Output the [x, y] coordinate of the center of the cell containing the given text.  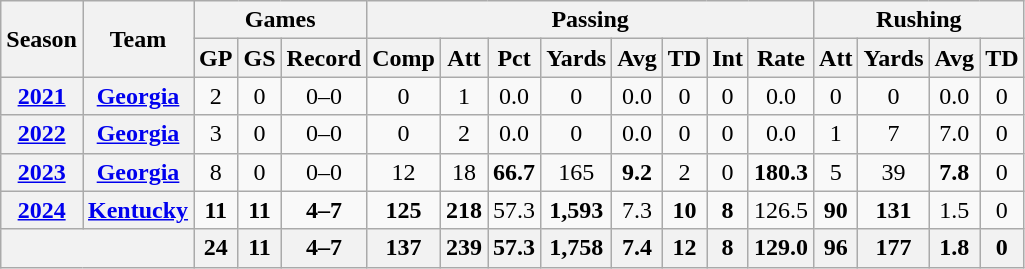
1,758 [576, 248]
GS [260, 58]
Comp [404, 58]
7.0 [954, 134]
GP [216, 58]
Pct [514, 58]
10 [684, 210]
Passing [590, 20]
Rate [780, 58]
Games [280, 20]
239 [464, 248]
3 [216, 134]
5 [836, 172]
Kentucky [138, 210]
96 [836, 248]
1.8 [954, 248]
2023 [42, 172]
7 [894, 134]
1,593 [576, 210]
9.2 [638, 172]
7.3 [638, 210]
2021 [42, 96]
Team [138, 39]
2022 [42, 134]
131 [894, 210]
129.0 [780, 248]
126.5 [780, 210]
Rushing [920, 20]
39 [894, 172]
Season [42, 39]
7.4 [638, 248]
7.8 [954, 172]
2024 [42, 210]
90 [836, 210]
24 [216, 248]
177 [894, 248]
180.3 [780, 172]
1.5 [954, 210]
18 [464, 172]
218 [464, 210]
66.7 [514, 172]
Record [324, 58]
Int [728, 58]
137 [404, 248]
165 [576, 172]
125 [404, 210]
